From the cell containing the given text, extract its center point as [X, Y] coordinate. 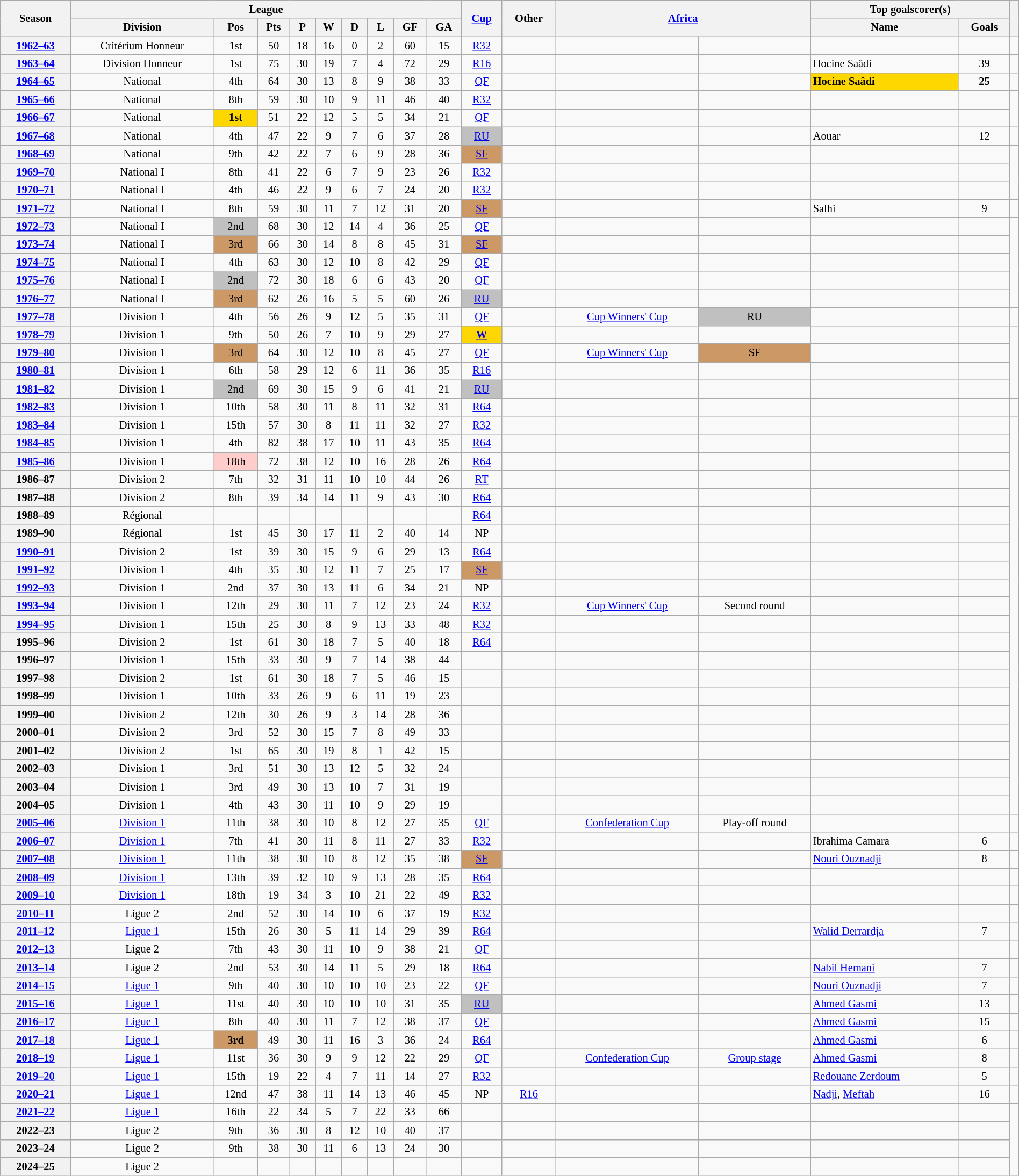
1963–64 [35, 63]
2005–06 [35, 823]
1970–71 [35, 190]
2017–18 [35, 1040]
2020–21 [35, 1094]
L [381, 27]
1962–63 [35, 46]
Salhi [885, 208]
Play-off round [755, 823]
2008–09 [35, 877]
12nd [235, 1094]
Nabil Hemani [885, 968]
1976–77 [35, 299]
2024–25 [35, 1166]
16th [235, 1112]
75 [273, 63]
D [354, 27]
Africa [683, 18]
1965–66 [35, 100]
2010–11 [35, 913]
1964–65 [35, 82]
2019–20 [35, 1076]
Name [885, 27]
1988–89 [35, 516]
2021–22 [35, 1112]
2000–01 [35, 733]
Pos [235, 27]
2014–15 [35, 986]
P [303, 27]
Division [142, 27]
1991–92 [35, 570]
Pts [273, 27]
2012–13 [35, 949]
2013–14 [35, 968]
1971–72 [35, 208]
13th [235, 877]
1979–80 [35, 353]
1966–67 [35, 118]
2018–19 [35, 1058]
2016–17 [35, 1022]
2007–08 [35, 859]
69 [273, 389]
68 [273, 226]
League [265, 9]
2003–04 [35, 787]
1973–74 [35, 244]
62 [273, 299]
1992–93 [35, 588]
1978–79 [35, 335]
Aouar [885, 136]
Top goalscorer(s) [910, 9]
2015–16 [35, 1004]
1977–78 [35, 316]
Season [35, 18]
2002–03 [35, 769]
65 [273, 751]
Nadji, Meftah [885, 1094]
1995–96 [35, 642]
6th [235, 371]
2001–02 [35, 751]
1986–87 [35, 479]
1996–97 [35, 660]
1997–98 [35, 679]
2009–10 [35, 896]
1972–73 [35, 226]
GA [444, 27]
1990–91 [35, 552]
Redouane Zerdoum [885, 1076]
1980–81 [35, 371]
1974–75 [35, 263]
Goals [985, 27]
1989–90 [35, 533]
2023–24 [35, 1149]
63 [273, 263]
Other [529, 18]
56 [273, 316]
1998–99 [35, 696]
Ibrahima Camara [885, 841]
1999–00 [35, 715]
53 [273, 968]
Second round [755, 606]
Critérium Honneur [142, 46]
1994–95 [35, 624]
48 [444, 624]
Division Honneur [142, 63]
1983–84 [35, 425]
1985–86 [35, 461]
1975–76 [35, 280]
82 [273, 443]
1969–70 [35, 172]
0 [354, 46]
1982–83 [35, 407]
2022–23 [35, 1130]
1984–85 [35, 443]
1987–88 [35, 497]
2006–07 [35, 841]
1981–82 [35, 389]
Group stage [755, 1058]
1993–94 [35, 606]
Walid Derrardja [885, 932]
2011–12 [35, 932]
GF [410, 27]
1967–68 [35, 136]
RT [482, 479]
Cup [482, 18]
57 [273, 425]
1968–69 [35, 154]
1 [381, 751]
2004–05 [35, 805]
